Extract the [X, Y] coordinate from the center of the cell holding the provided text.  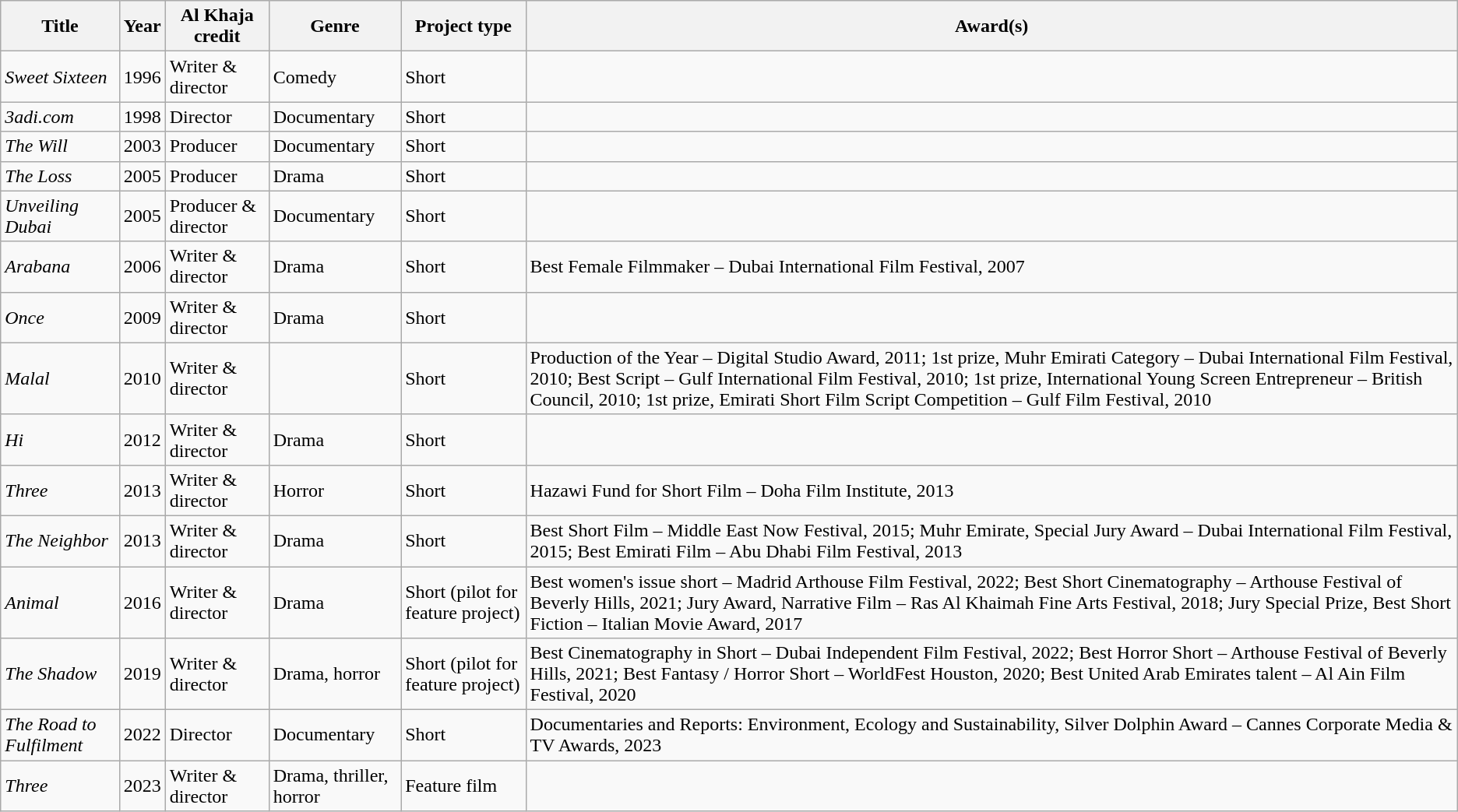
2022 [142, 735]
Horror [335, 490]
The Loss [60, 176]
1998 [142, 117]
Sweet Sixteen [60, 76]
Unveiling Dubai [60, 216]
2012 [142, 439]
2009 [142, 318]
Award(s) [991, 26]
Drama, thriller, horror [335, 786]
3adi.com [60, 117]
2010 [142, 378]
2006 [142, 266]
Documentaries and Reports: Environment, Ecology and Sustainability, Silver Dolphin Award – Cannes Corporate Media & TV Awards, 2023 [991, 735]
1996 [142, 76]
Animal [60, 603]
Project type [463, 26]
Hazawi Fund for Short Film – Doha Film Institute, 2013 [991, 490]
2016 [142, 603]
Comedy [335, 76]
Year [142, 26]
Genre [335, 26]
The Neighbor [60, 540]
Al Khaja credit [217, 26]
2003 [142, 146]
2023 [142, 786]
Once [60, 318]
Hi [60, 439]
Best Female Filmmaker – Dubai International Film Festival, 2007 [991, 266]
Title [60, 26]
2019 [142, 674]
The Shadow [60, 674]
The Road to Fulfilment [60, 735]
Feature film [463, 786]
Drama, horror [335, 674]
Producer & director [217, 216]
The Will [60, 146]
Malal [60, 378]
Arabana [60, 266]
